Scan for the cell matching the given text and deliver its (x, y) coordinate at center. 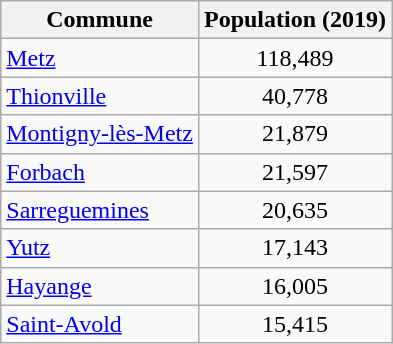
Forbach (100, 172)
40,778 (294, 96)
21,879 (294, 134)
Thionville (100, 96)
Yutz (100, 248)
Commune (100, 20)
21,597 (294, 172)
Montigny-lès-Metz (100, 134)
20,635 (294, 210)
Sarreguemines (100, 210)
118,489 (294, 58)
Metz (100, 58)
16,005 (294, 286)
Hayange (100, 286)
17,143 (294, 248)
Population (2019) (294, 20)
Saint-Avold (100, 324)
15,415 (294, 324)
